Find where the given text appears and provide that cell's center as (x, y) coordinate. 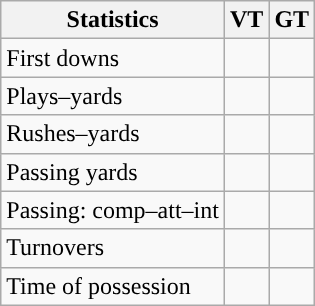
GT (292, 20)
Turnovers (113, 248)
Statistics (113, 20)
Rushes–yards (113, 134)
Passing: comp–att–int (113, 210)
VT (246, 20)
First downs (113, 58)
Passing yards (113, 172)
Time of possession (113, 286)
Plays–yards (113, 96)
